Identify which cell holds the provided text, then report its (X, Y) central coordinate. 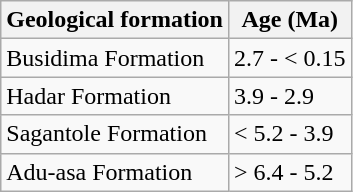
> 6.4 - 5.2 (290, 172)
Hadar Formation (115, 96)
< 5.2 - 3.9 (290, 134)
Sagantole Formation (115, 134)
3.9 - 2.9 (290, 96)
Adu-asa Formation (115, 172)
2.7 - < 0.15 (290, 58)
Busidima Formation (115, 58)
Geological formation (115, 20)
Age (Ma) (290, 20)
